Find where the given text appears and provide that cell's center as (x, y) coordinate. 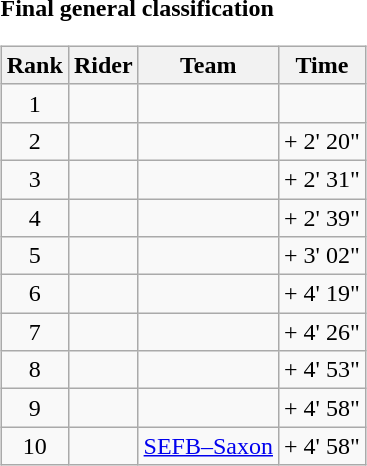
3 (34, 179)
10 (34, 446)
+ 4' 53" (322, 370)
+ 3' 02" (322, 256)
Time (322, 65)
4 (34, 217)
Rider (103, 65)
2 (34, 141)
7 (34, 332)
+ 2' 20" (322, 141)
9 (34, 408)
Team (208, 65)
1 (34, 103)
6 (34, 294)
SEFB–Saxon (208, 446)
+ 2' 31" (322, 179)
8 (34, 370)
+ 4' 19" (322, 294)
5 (34, 256)
Rank (34, 65)
+ 4' 26" (322, 332)
+ 2' 39" (322, 217)
